Return the (X, Y) coordinate for the center point of the cell that contains the specified text.  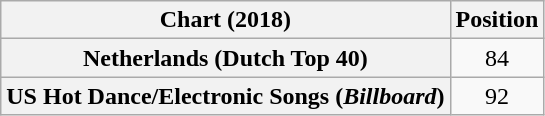
Chart (2018) (226, 20)
US Hot Dance/Electronic Songs (Billboard) (226, 96)
Position (497, 20)
84 (497, 58)
92 (497, 96)
Netherlands (Dutch Top 40) (226, 58)
